Determine the (X, Y) coordinate at the center of the cell enclosing the given text.  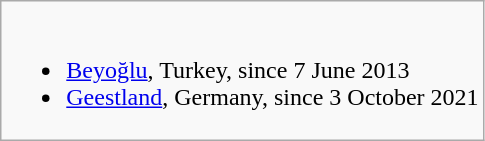
Beyoğlu, Turkey, since 7 June 2013 Geestland, Germany, since 3 October 2021 (242, 71)
